Search for the cell housing the specified text and yield its (x, y) center coordinate. 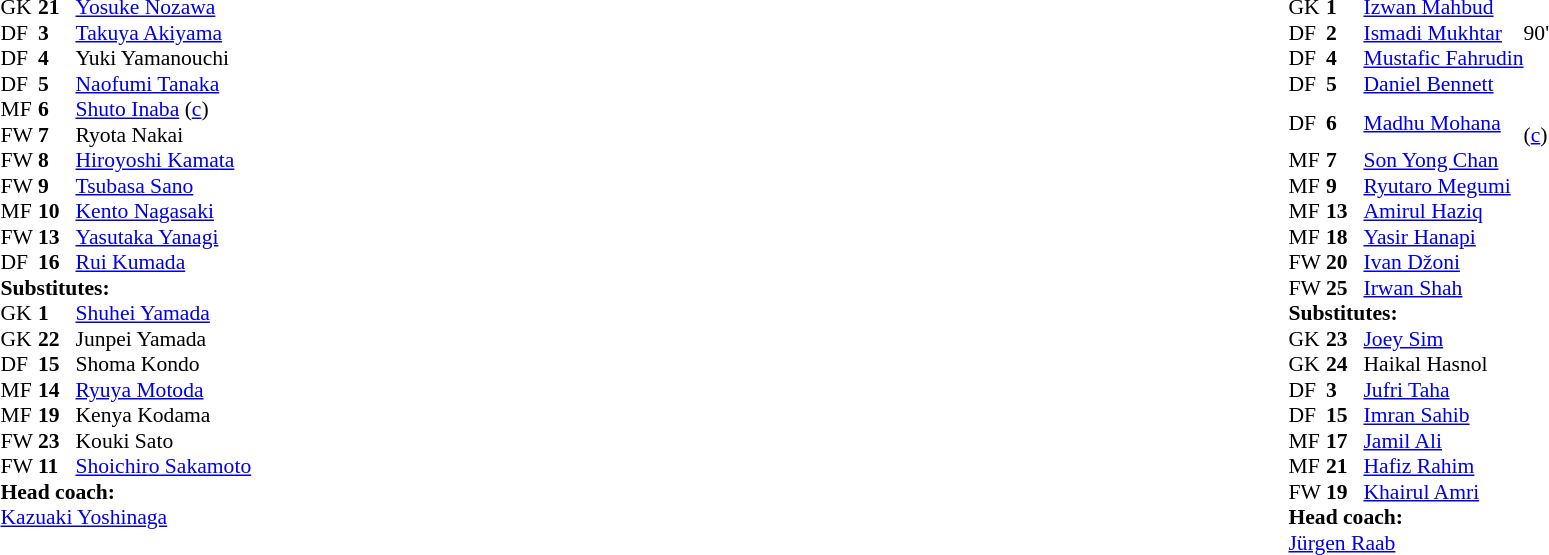
Khairul Amri (1443, 492)
Yasutaka Yanagi (164, 237)
22 (57, 339)
Mustafic Fahrudin (1443, 59)
Yuki Yamanouchi (164, 59)
17 (1345, 441)
Haikal Hasnol (1443, 365)
Shuhei Yamada (164, 313)
Ryuya Motoda (164, 390)
20 (1345, 263)
2 (1345, 33)
Kenya Kodama (164, 415)
Daniel Bennett (1443, 84)
Takuya Akiyama (164, 33)
Naofumi Tanaka (164, 84)
Irwan Shah (1443, 288)
21 (1345, 467)
24 (1345, 365)
10 (57, 211)
8 (57, 161)
Ryota Nakai (164, 135)
1 (57, 313)
14 (57, 390)
Junpei Yamada (164, 339)
Shoma Kondo (164, 365)
Shoichiro Sakamoto (164, 467)
Madhu Mohana (1443, 122)
Jamil Ali (1443, 441)
Jufri Taha (1443, 390)
Imran Sahib (1443, 415)
Tsubasa Sano (164, 186)
Yasir Hanapi (1443, 237)
11 (57, 467)
(c) (1536, 122)
18 (1345, 237)
Ivan Džoni (1443, 263)
16 (57, 263)
Joey Sim (1443, 339)
Kento Nagasaki (164, 211)
Amirul Haziq (1443, 211)
90' (1536, 33)
Son Yong Chan (1443, 161)
Hafiz Rahim (1443, 467)
25 (1345, 288)
Kazuaki Yoshinaga (126, 517)
Rui Kumada (164, 263)
Hiroyoshi Kamata (164, 161)
Shuto Inaba (c) (164, 109)
Ryutaro Megumi (1443, 186)
Ismadi Mukhtar (1443, 33)
Kouki Sato (164, 441)
